Output the [x, y] coordinate of the center of the cell containing the given text.  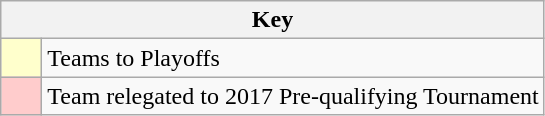
Key [273, 20]
Team relegated to 2017 Pre-qualifying Tournament [293, 96]
Teams to Playoffs [293, 58]
